Identify which cell holds the provided text, then report its (X, Y) central coordinate. 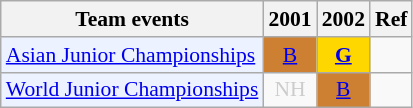
2002 (344, 19)
Asian Junior Championships (132, 55)
Ref (391, 19)
World Junior Championships (132, 90)
Team events (132, 19)
G (344, 55)
2001 (290, 19)
NH (290, 90)
